From the cell containing the given text, extract its center point as [x, y] coordinate. 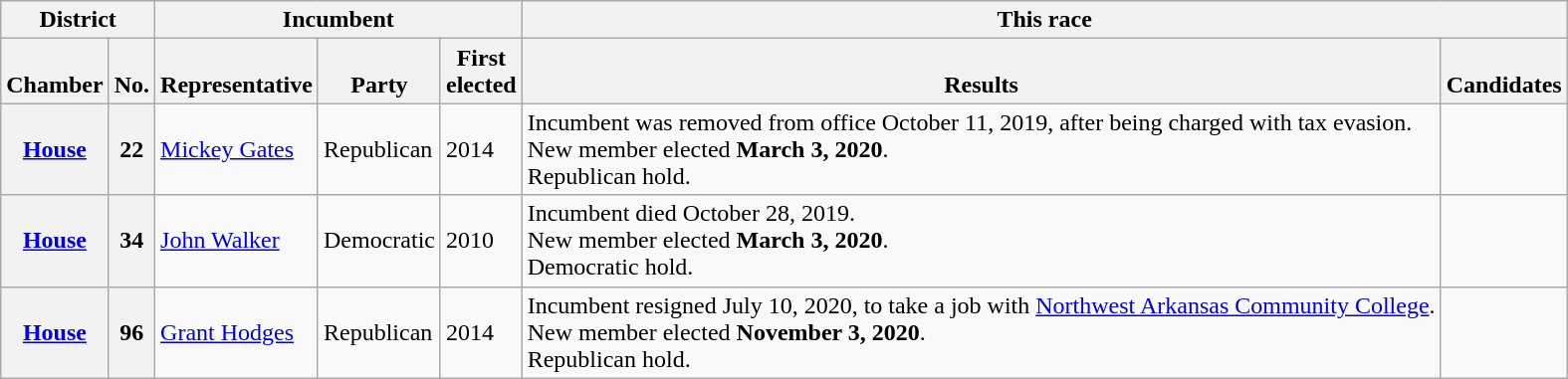
District [78, 20]
Mickey Gates [237, 149]
This race [1044, 20]
John Walker [237, 241]
Firstelected [481, 72]
34 [131, 241]
Incumbent [338, 20]
Chamber [55, 72]
2010 [481, 241]
Candidates [1503, 72]
Party [378, 72]
Representative [237, 72]
96 [131, 332]
22 [131, 149]
Democratic [378, 241]
No. [131, 72]
Grant Hodges [237, 332]
Incumbent resigned July 10, 2020, to take a job with Northwest Arkansas Community College.New member elected November 3, 2020.Republican hold. [982, 332]
Incumbent was removed from office October 11, 2019, after being charged with tax evasion.New member elected March 3, 2020.Republican hold. [982, 149]
Results [982, 72]
Incumbent died October 28, 2019.New member elected March 3, 2020.Democratic hold. [982, 241]
